Return the [X, Y] coordinate for the center point of the cell that contains the specified text.  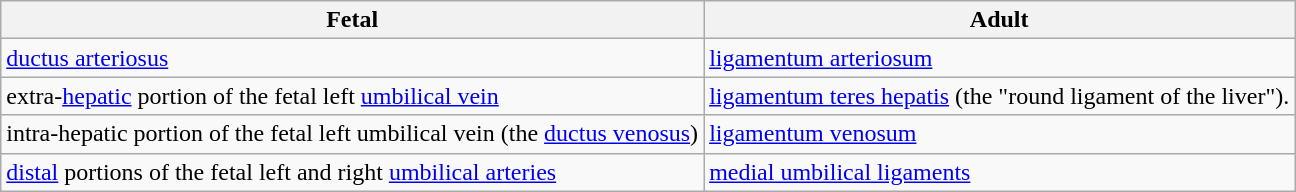
ductus arteriosus [352, 58]
medial umbilical ligaments [1000, 172]
ligamentum teres hepatis (the "round ligament of the liver"). [1000, 96]
Fetal [352, 20]
Adult [1000, 20]
ligamentum venosum [1000, 134]
intra-hepatic portion of the fetal left umbilical vein (the ductus venosus) [352, 134]
distal portions of the fetal left and right umbilical arteries [352, 172]
extra-hepatic portion of the fetal left umbilical vein [352, 96]
ligamentum arteriosum [1000, 58]
